Provide the (X, Y) coordinate of the cell's center where the given text is located.  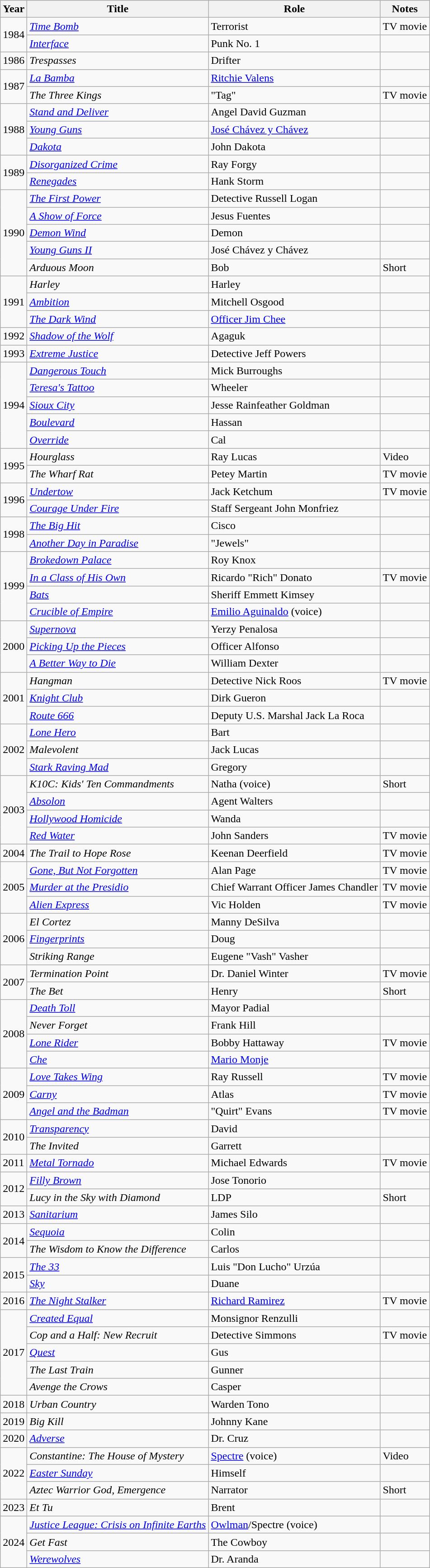
Angel and the Badman (118, 1111)
2005 (14, 887)
Hangman (118, 681)
2014 (14, 1240)
Sheriff Emmett Kimsey (294, 595)
Staff Sergeant John Monfriez (294, 509)
Duane (294, 1283)
Werewolves (118, 1559)
The Big Hit (118, 526)
Ray Forgy (294, 164)
2015 (14, 1275)
Ambition (118, 302)
Wheeler (294, 388)
Colin (294, 1232)
Striking Range (118, 956)
Che (118, 1060)
Sanitarium (118, 1215)
1996 (14, 500)
Knight Club (118, 698)
Quest (118, 1353)
Roy Knox (294, 560)
Mitchell Osgood (294, 302)
Gregory (294, 767)
Bobby Hattaway (294, 1042)
The Last Train (118, 1370)
Stark Raving Mad (118, 767)
Override (118, 439)
2024 (14, 1542)
Red Water (118, 836)
Dangerous Touch (118, 371)
Emilio Aguinaldo (voice) (294, 612)
Himself (294, 1473)
2009 (14, 1094)
Lucy in the Sky with Diamond (118, 1197)
2011 (14, 1163)
Filly Brown (118, 1180)
Eugene "Vash" Vasher (294, 956)
Year (14, 9)
Gone, But Not Forgotten (118, 870)
Alan Page (294, 870)
Cisco (294, 526)
Young Guns II (118, 250)
Carny (118, 1094)
2022 (14, 1473)
James Silo (294, 1215)
Warden Tono (294, 1404)
John Dakota (294, 147)
2012 (14, 1189)
Brent (294, 1507)
Detective Jeff Powers (294, 353)
Bob (294, 267)
Avenge the Crows (118, 1387)
Metal Tornado (118, 1163)
Casper (294, 1387)
Atlas (294, 1094)
Role (294, 9)
"Tag" (294, 95)
Keenan Deerfield (294, 853)
1991 (14, 302)
2023 (14, 1507)
Fingerprints (118, 939)
Jack Ketchum (294, 491)
Gunner (294, 1370)
Urban Country (118, 1404)
Hollywood Homicide (118, 819)
Wanda (294, 819)
K10C: Kids' Ten Commandments (118, 784)
A Show of Force (118, 216)
Mick Burroughs (294, 371)
Malevolent (118, 749)
Young Guns (118, 129)
Cal (294, 439)
Frank Hill (294, 1025)
Constantine: The House of Mystery (118, 1456)
Time Bomb (118, 26)
Aztec Warrior God, Emergence (118, 1490)
Dirk Gueron (294, 698)
Richard Ramirez (294, 1301)
Mayor Padial (294, 1008)
1988 (14, 129)
Angel David Guzman (294, 112)
Manny DeSilva (294, 922)
Punk No. 1 (294, 43)
Jose Tonorio (294, 1180)
William Dexter (294, 663)
Supernova (118, 629)
Vic Holden (294, 905)
1989 (14, 172)
Owlman/Spectre (voice) (294, 1525)
Terrorist (294, 26)
Agaguk (294, 336)
1999 (14, 586)
John Sanders (294, 836)
Hank Storm (294, 181)
Narrator (294, 1490)
2019 (14, 1421)
El Cortez (118, 922)
Ray Lucas (294, 457)
A Better Way to Die (118, 663)
Hassan (294, 422)
1993 (14, 353)
Big Kill (118, 1421)
Notes (405, 9)
Chief Warrant Officer James Chandler (294, 887)
2003 (14, 810)
Boulevard (118, 422)
Bart (294, 732)
Arduous Moon (118, 267)
The Three Kings (118, 95)
Jesus Fuentes (294, 216)
Title (118, 9)
Lone Hero (118, 732)
Doug (294, 939)
2000 (14, 646)
Termination Point (118, 973)
The Trail to Hope Rose (118, 853)
Picking Up the Pieces (118, 646)
Alien Express (118, 905)
Hourglass (118, 457)
Another Day in Paradise (118, 543)
Death Toll (118, 1008)
2013 (14, 1215)
2002 (14, 749)
The Cowboy (294, 1542)
The Invited (118, 1146)
Route 666 (118, 715)
Love Takes Wing (118, 1077)
Get Fast (118, 1542)
Trespasses (118, 61)
In a Class of His Own (118, 577)
Dr. Aranda (294, 1559)
1995 (14, 465)
1998 (14, 534)
2016 (14, 1301)
The 33 (118, 1266)
Ricardo "Rich" Donato (294, 577)
Spectre (voice) (294, 1456)
Extreme Justice (118, 353)
Garrett (294, 1146)
2006 (14, 939)
Detective Simmons (294, 1335)
Johnny Kane (294, 1421)
2008 (14, 1034)
Officer Alfonso (294, 646)
Sioux City (118, 405)
Carlos (294, 1249)
Created Equal (118, 1318)
The Night Stalker (118, 1301)
Dakota (118, 147)
Drifter (294, 61)
Crucible of Empire (118, 612)
1987 (14, 86)
Lone Rider (118, 1042)
La Bamba (118, 78)
The Wisdom to Know the Difference (118, 1249)
Adverse (118, 1439)
Yerzy Penalosa (294, 629)
1984 (14, 35)
Jesse Rainfeather Goldman (294, 405)
Transparency (118, 1129)
The Wharf Rat (118, 474)
Natha (voice) (294, 784)
Dr. Cruz (294, 1439)
Disorganized Crime (118, 164)
"Jewels" (294, 543)
Detective Nick Roos (294, 681)
Petey Martin (294, 474)
Renegades (118, 181)
Courage Under Fire (118, 509)
The First Power (118, 198)
Undertow (118, 491)
Deputy U.S. Marshal Jack La Roca (294, 715)
Gus (294, 1353)
2018 (14, 1404)
Justice League: Crisis on Infinite Earths (118, 1525)
2017 (14, 1353)
Ray Russell (294, 1077)
LDP (294, 1197)
Murder at the Presidio (118, 887)
1994 (14, 405)
Mario Monje (294, 1060)
1992 (14, 336)
Teresa's Tattoo (118, 388)
Easter Sunday (118, 1473)
Absolon (118, 801)
Demon Wind (118, 233)
Shadow of the Wolf (118, 336)
Interface (118, 43)
2010 (14, 1137)
Agent Walters (294, 801)
Demon (294, 233)
1990 (14, 233)
2004 (14, 853)
Michael Edwards (294, 1163)
Never Forget (118, 1025)
Dr. Daniel Winter (294, 973)
Bats (118, 595)
Monsignor Renzulli (294, 1318)
Cop and a Half: New Recruit (118, 1335)
The Dark Wind (118, 319)
Jack Lucas (294, 749)
Luis "Don Lucho" Urzúa (294, 1266)
Brokedown Palace (118, 560)
Officer Jim Chee (294, 319)
Sky (118, 1283)
2020 (14, 1439)
Stand and Deliver (118, 112)
2001 (14, 698)
"Quirt" Evans (294, 1111)
The Bet (118, 991)
Sequoia (118, 1232)
Ritchie Valens (294, 78)
Detective Russell Logan (294, 198)
Et Tu (118, 1507)
2007 (14, 982)
David (294, 1129)
Henry (294, 991)
1986 (14, 61)
